Determine the [x, y] coordinate at the center of the cell enclosing the given text.  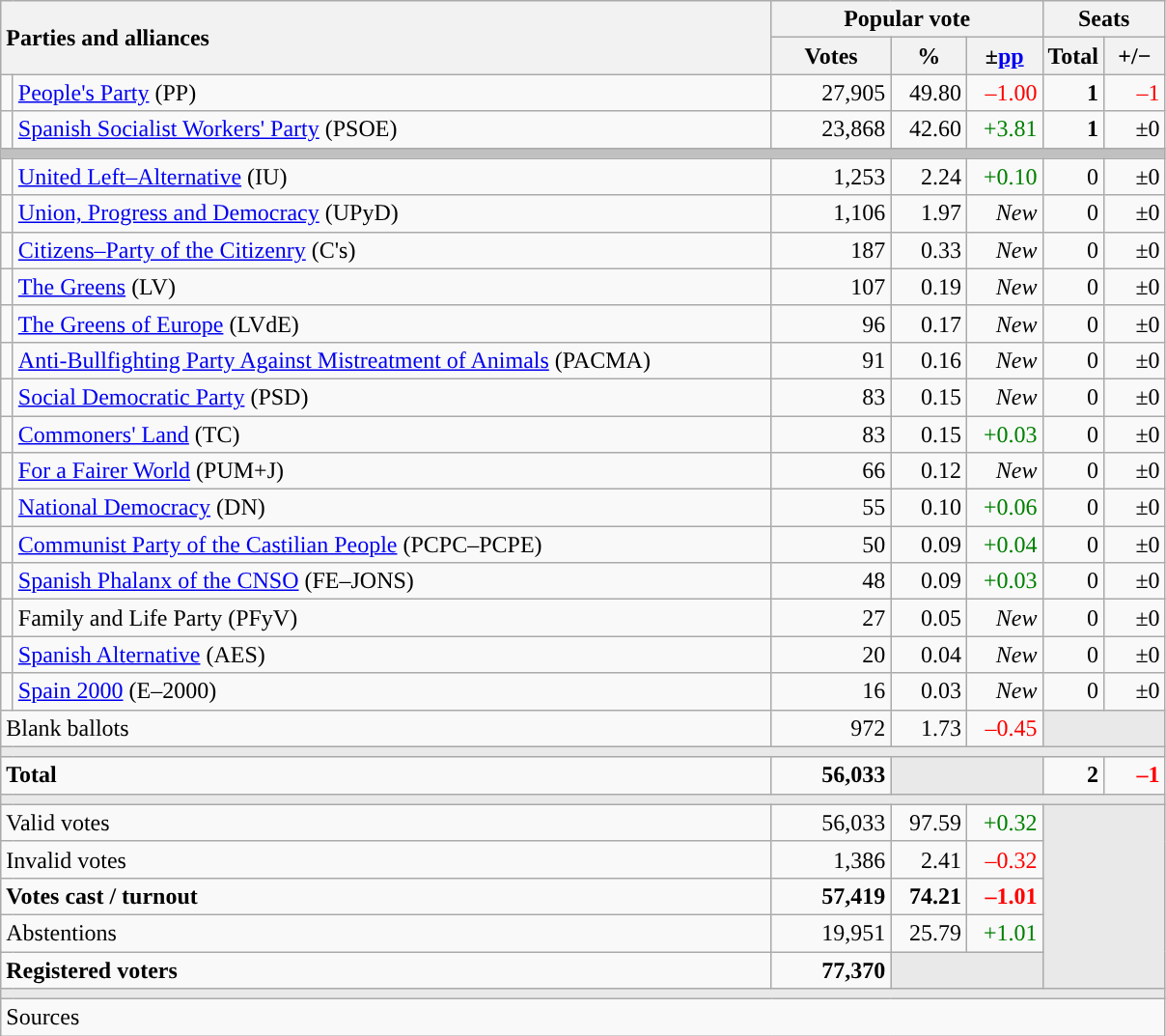
0.19 [929, 287]
National Democracy (DN) [392, 508]
Spanish Phalanx of the CNSO (FE–JONS) [392, 581]
187 [831, 250]
23,868 [831, 129]
77,370 [831, 970]
27,905 [831, 93]
Union, Progress and Democracy (UPyD) [392, 213]
Communist Party of the Castilian People (PCPC–PCPE) [392, 545]
Family and Life Party (PFyV) [392, 618]
United Left–Alternative (IU) [392, 177]
Blank ballots [386, 728]
0.17 [929, 323]
The Greens (LV) [392, 287]
–1.01 [1004, 896]
+0.32 [1004, 823]
Invalid votes [386, 859]
Valid votes [386, 823]
0.04 [929, 655]
74.21 [929, 896]
91 [831, 360]
19,951 [831, 933]
0.16 [929, 360]
972 [831, 728]
Popular vote [907, 19]
2.24 [929, 177]
Registered voters [386, 970]
+3.81 [1004, 129]
2.41 [929, 859]
–1.00 [1004, 93]
2 [1073, 775]
57,419 [831, 896]
% [929, 56]
±pp [1004, 56]
Abstentions [386, 933]
66 [831, 471]
Votes [831, 56]
+0.04 [1004, 545]
97.59 [929, 823]
0.05 [929, 618]
People's Party (PP) [392, 93]
–0.32 [1004, 859]
42.60 [929, 129]
Spanish Alternative (AES) [392, 655]
1,106 [831, 213]
1,253 [831, 177]
Anti-Bullfighting Party Against Mistreatment of Animals (PACMA) [392, 360]
Social Democratic Party (PSD) [392, 397]
55 [831, 508]
Commoners' Land (TC) [392, 434]
For a Fairer World (PUM+J) [392, 471]
20 [831, 655]
–0.45 [1004, 728]
107 [831, 287]
1,386 [831, 859]
+0.10 [1004, 177]
Spanish Socialist Workers' Party (PSOE) [392, 129]
Sources [583, 1018]
16 [831, 691]
Votes cast / turnout [386, 896]
+/− [1135, 56]
0.10 [929, 508]
Citizens–Party of the Citizenry (C's) [392, 250]
96 [831, 323]
0.03 [929, 691]
+1.01 [1004, 933]
49.80 [929, 93]
+0.06 [1004, 508]
1.73 [929, 728]
48 [831, 581]
Parties and alliances [386, 38]
The Greens of Europe (LVdE) [392, 323]
Seats [1104, 19]
25.79 [929, 933]
27 [831, 618]
Spain 2000 (E–2000) [392, 691]
0.33 [929, 250]
0.12 [929, 471]
50 [831, 545]
1.97 [929, 213]
